Search for the cell housing the specified text and yield its (X, Y) center coordinate. 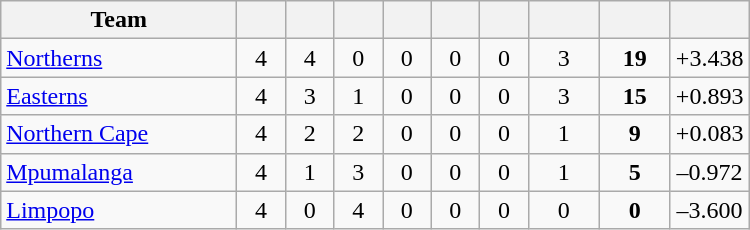
9 (634, 134)
Northerns (119, 58)
5 (634, 172)
Team (119, 20)
Mpumalanga (119, 172)
19 (634, 58)
+0.083 (710, 134)
15 (634, 96)
Northern Cape (119, 134)
+0.893 (710, 96)
Limpopo (119, 210)
+3.438 (710, 58)
–0.972 (710, 172)
–3.600 (710, 210)
Easterns (119, 96)
